Capture the cell that displays the provided text and extract its [X, Y] central coordinate. 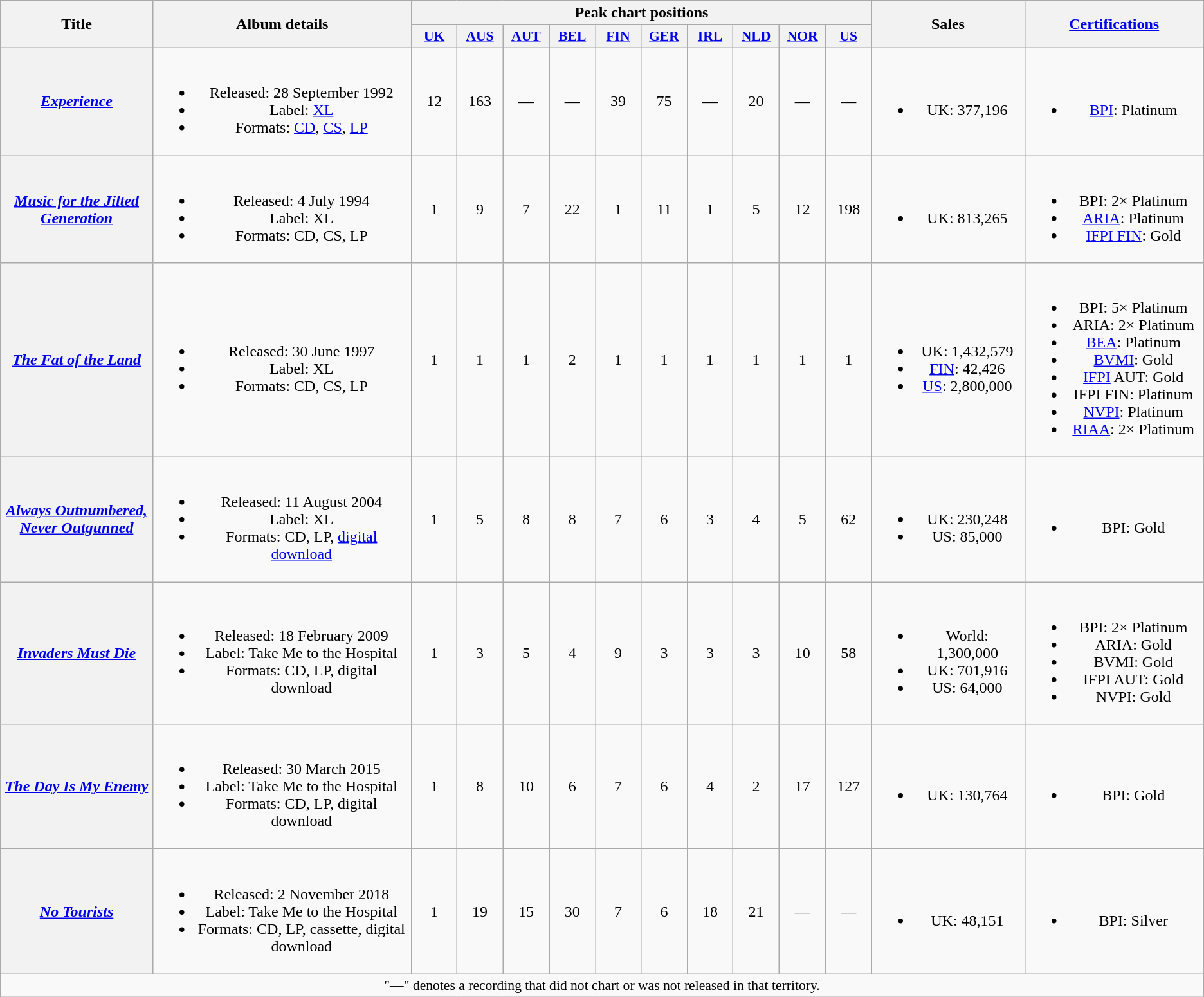
Released: 18 February 2009Label: Take Me to the HospitalFormats: CD, LP, digital download [282, 654]
NOR [803, 37]
World: 1,300,000UK: 701,916US: 64,000 [948, 654]
US [849, 37]
Released: 30 March 2015Label: Take Me to the HospitalFormats: CD, LP, digital download [282, 787]
75 [664, 102]
Title [77, 24]
Invaders Must Die [77, 654]
UK: 48,151 [948, 911]
Released: 11 August 2004Label: XLFormats: CD, LP, digital download [282, 520]
AUS [480, 37]
Sales [948, 24]
15 [526, 911]
Released: 4 July 1994Label: XLFormats: CD, CS, LP [282, 210]
163 [480, 102]
17 [803, 787]
"—" denotes a recording that did not chart or was not released in that territory. [602, 985]
58 [849, 654]
127 [849, 787]
21 [756, 911]
BPI: Silver [1114, 911]
Always Outnumbered, Never Outgunned [77, 520]
20 [756, 102]
11 [664, 210]
UK: 377,196 [948, 102]
BPI: 2× PlatinumARIA: PlatinumIFPI FIN: Gold [1114, 210]
18 [710, 911]
Certifications [1114, 24]
198 [849, 210]
Released: 2 November 2018Label: Take Me to the HospitalFormats: CD, LP, cassette, digital download [282, 911]
19 [480, 911]
Album details [282, 24]
62 [849, 520]
UK: 813,265 [948, 210]
Music for the Jilted Generation [77, 210]
UK: 230,248US: 85,000 [948, 520]
BEL [572, 37]
BPI: 2× PlatinumARIA: GoldBVMI: GoldIFPI AUT: GoldNVPI: Gold [1114, 654]
NLD [756, 37]
UK [434, 37]
Released: 28 September 1992Label: XLFormats: CD, CS, LP [282, 102]
Peak chart positions [641, 13]
The Fat of the Land [77, 360]
BPI: Platinum [1114, 102]
Released: 30 June 1997Label: XLFormats: CD, CS, LP [282, 360]
GER [664, 37]
UK: 130,764 [948, 787]
39 [619, 102]
FIN [619, 37]
No Tourists [77, 911]
30 [572, 911]
22 [572, 210]
The Day Is My Enemy [77, 787]
AUT [526, 37]
BPI: 5× PlatinumARIA: 2× PlatinumBEA: PlatinumBVMI: GoldIFPI AUT: GoldIFPI FIN: PlatinumNVPI: PlatinumRIAA: 2× Platinum [1114, 360]
IRL [710, 37]
UK: 1,432,579FIN: 42,426US: 2,800,000 [948, 360]
Experience [77, 102]
